Pinpoint the cell where the given text exists, returning its (x, y) midpoint coordinate. 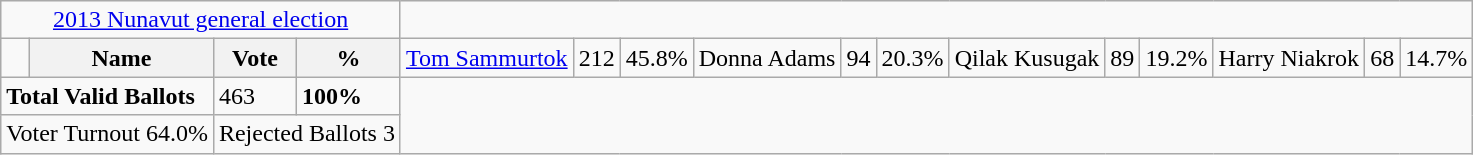
100% (349, 96)
Voter Turnout 64.0% (108, 134)
Rejected Ballots 3 (306, 134)
% (349, 58)
14.7% (1436, 58)
20.3% (912, 58)
212 (596, 58)
45.8% (656, 58)
Vote (254, 58)
68 (1382, 58)
94 (858, 58)
89 (1122, 58)
Qilak Kusugak (1027, 58)
463 (254, 96)
Donna Adams (767, 58)
Name (121, 58)
2013 Nunavut general election (201, 20)
19.2% (1176, 58)
Harry Niakrok (1289, 58)
Total Valid Ballots (108, 96)
Tom Sammurtok (486, 58)
